Provide the [x, y] coordinate of the cell's center where the given text is located.  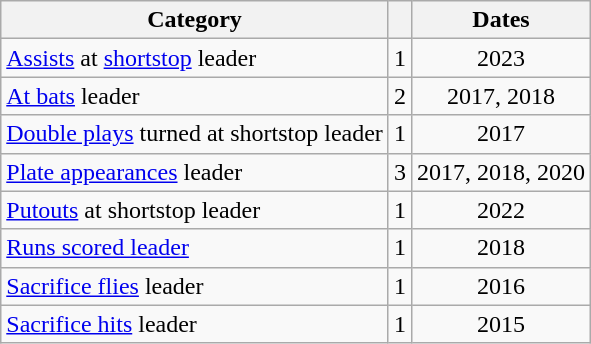
Putouts at shortstop leader [195, 210]
2017, 2018 [500, 96]
Category [195, 20]
Runs scored leader [195, 248]
At bats leader [195, 96]
Sacrifice flies leader [195, 286]
Plate appearances leader [195, 172]
2018 [500, 248]
Assists at shortstop leader [195, 58]
3 [400, 172]
2015 [500, 324]
2017, 2018, 2020 [500, 172]
Double plays turned at shortstop leader [195, 134]
2016 [500, 286]
2 [400, 96]
Dates [500, 20]
Sacrifice hits leader [195, 324]
2017 [500, 134]
2022 [500, 210]
2023 [500, 58]
